From the cell containing the given text, extract its center point as (X, Y) coordinate. 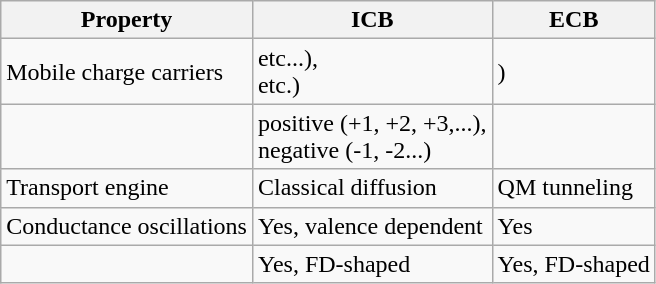
etc...), etc.) (372, 72)
QM tunneling (574, 188)
positive (+1, +2, +3,...),negative (-1, -2...) (372, 136)
ICB (372, 20)
) (574, 72)
Transport engine (127, 188)
Yes, valence dependent (372, 226)
Yes (574, 226)
Mobile charge carriers (127, 72)
Property (127, 20)
Classical diffusion (372, 188)
ECB (574, 20)
Conductance oscillations (127, 226)
